Detect which cell encompasses the target text, then output its [x, y] center coordinate. 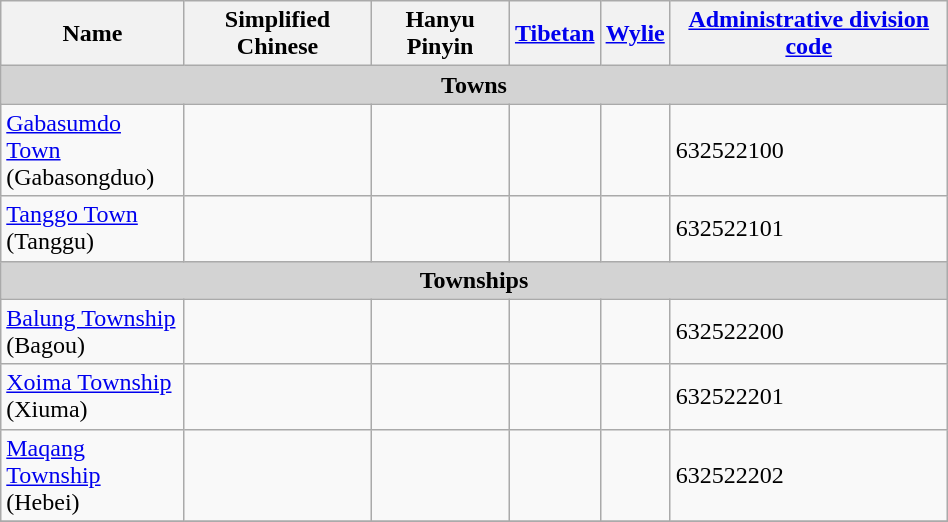
Balung Township(Bagou) [93, 332]
Towns [474, 85]
Tanggo Town(Tanggu) [93, 228]
Townships [474, 280]
Gabasumdo Town(Gabasongduo) [93, 150]
Maqang Township(Hebei) [93, 475]
632522202 [808, 475]
Administrative division code [808, 34]
632522201 [808, 396]
632522101 [808, 228]
632522200 [808, 332]
Hanyu Pinyin [440, 34]
632522100 [808, 150]
Xoima Township(Xiuma) [93, 396]
Tibetan [554, 34]
Simplified Chinese [277, 34]
Name [93, 34]
Wylie [635, 34]
